From the cell containing the given text, extract its center point as (X, Y) coordinate. 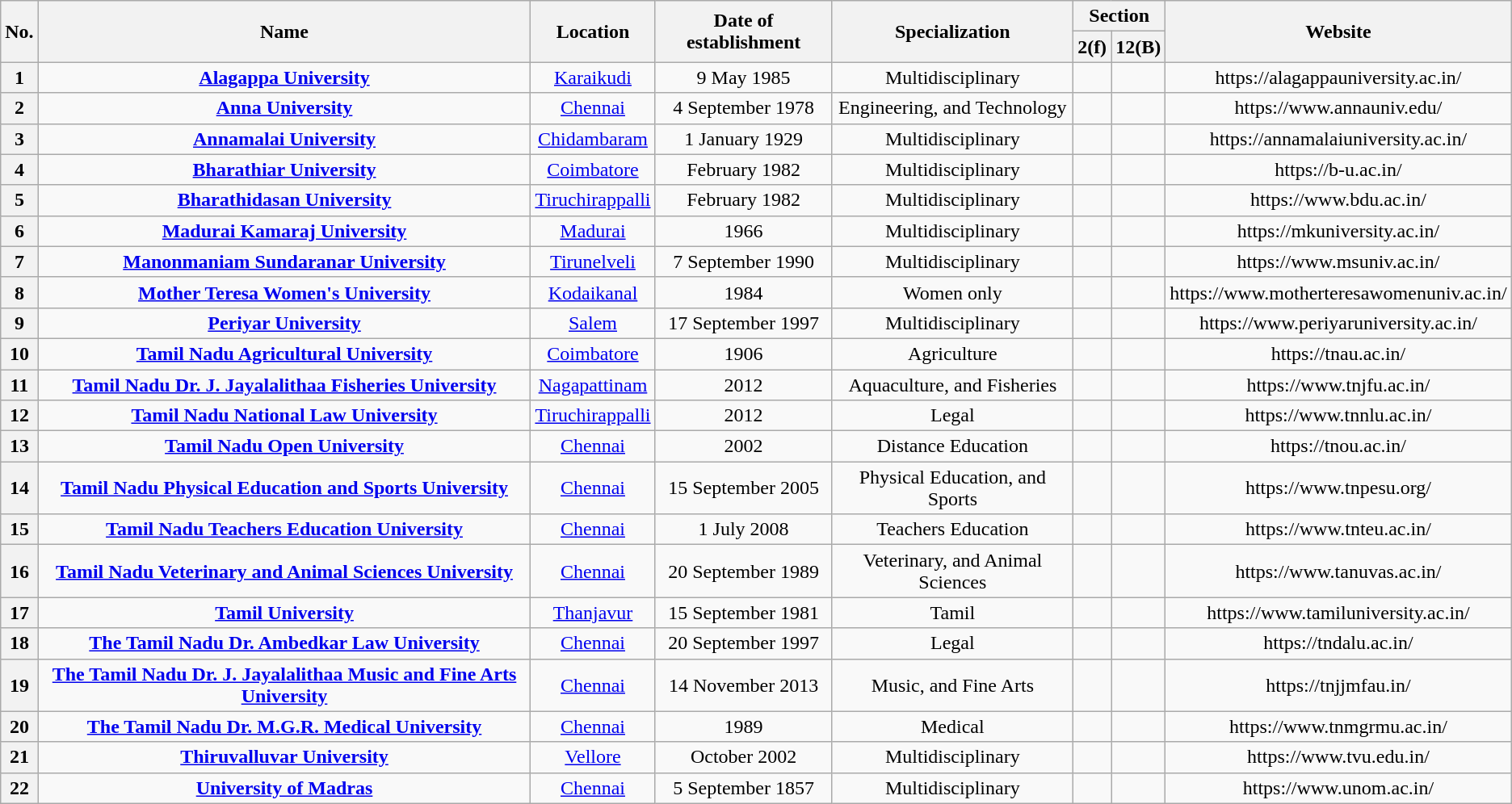
https://www.tnnlu.ac.in/ (1339, 416)
Veterinary, and Animal Sciences (952, 572)
Tamil Nadu Physical Education and Sports University (284, 488)
Tamil Nadu Dr. J. Jayalalithaa Fisheries University (284, 385)
https://tnjjmfau.in/ (1339, 685)
The Tamil Nadu Dr. J. Jayalalithaa Music and Fine Arts University (284, 685)
7 September 1990 (743, 262)
Alagappa University (284, 77)
https://tndalu.ac.in/ (1339, 643)
11 (19, 385)
18 (19, 643)
Physical Education, and Sports (952, 488)
Mother Teresa Women's University (284, 292)
13 (19, 446)
5 September 1857 (743, 788)
Tamil Nadu National Law University (284, 416)
https://alagappauniversity.ac.in/ (1339, 77)
https://www.tnmgrmu.ac.in/ (1339, 727)
Tamil (952, 613)
University of Madras (284, 788)
3 (19, 139)
Thiruvalluvar University (284, 757)
Specialization (952, 31)
https://www.tnteu.ac.in/ (1339, 530)
1 July 2008 (743, 530)
Music, and Fine Arts (952, 685)
15 September 2005 (743, 488)
4 (19, 170)
6 (19, 231)
Distance Education (952, 446)
9 May 1985 (743, 77)
8 (19, 292)
9 (19, 323)
20 September 1997 (743, 643)
https://b-u.ac.in/ (1339, 170)
https://tnau.ac.in/ (1339, 354)
Tamil University (284, 613)
Thanjavur (593, 613)
22 (19, 788)
Tamil Nadu Teachers Education University (284, 530)
Kodaikanal (593, 292)
17 September 1997 (743, 323)
2 (19, 108)
21 (19, 757)
15 (19, 530)
Women only (952, 292)
15 September 1981 (743, 613)
Manonmaniam Sundaranar University (284, 262)
https://annamalaiuniversity.ac.in/ (1339, 139)
https://tnou.ac.in/ (1339, 446)
20 September 1989 (743, 572)
1984 (743, 292)
1 (19, 77)
2(f) (1092, 47)
https://www.tnpesu.org/ (1339, 488)
14 (19, 488)
Annamalai University (284, 139)
October 2002 (743, 757)
https://www.annauniv.edu/ (1339, 108)
The Tamil Nadu Dr. Ambedkar Law University (284, 643)
Madurai (593, 231)
Medical (952, 727)
Location (593, 31)
https://www.tnjfu.ac.in/ (1339, 385)
Karaikudi (593, 77)
Vellore (593, 757)
Agriculture (952, 354)
Tirunelveli (593, 262)
https://www.unom.ac.in/ (1339, 788)
5 (19, 200)
1 January 1929 (743, 139)
4 September 1978 (743, 108)
Salem (593, 323)
https://www.tvu.edu.in/ (1339, 757)
Tamil Nadu Veterinary and Animal Sciences University (284, 572)
20 (19, 727)
https://mkuniversity.ac.in/ (1339, 231)
https://www.periyaruniversity.ac.in/ (1339, 323)
10 (19, 354)
The Tamil Nadu Dr. M.G.R. Medical University (284, 727)
Name (284, 31)
Periyar University (284, 323)
Bharathidasan University (284, 200)
1966 (743, 231)
12(B) (1139, 47)
Tamil Nadu Open University (284, 446)
Anna University (284, 108)
1989 (743, 727)
Nagapattinam (593, 385)
No. (19, 31)
2002 (743, 446)
14 November 2013 (743, 685)
Date of establishment (743, 31)
Engineering, and Technology (952, 108)
1906 (743, 354)
12 (19, 416)
https://www.motherteresawomenuniv.ac.in/ (1339, 292)
Teachers Education (952, 530)
16 (19, 572)
Madurai Kamaraj University (284, 231)
https://www.tamiluniversity.ac.in/ (1339, 613)
Bharathiar University (284, 170)
17 (19, 613)
19 (19, 685)
https://www.bdu.ac.in/ (1339, 200)
Website (1339, 31)
Chidambaram (593, 139)
https://www.tanuvas.ac.in/ (1339, 572)
Tamil Nadu Agricultural University (284, 354)
https://www.msuniv.ac.in/ (1339, 262)
7 (19, 262)
Section (1119, 16)
Aquaculture, and Fisheries (952, 385)
